Extract the (X, Y) coordinate from the center of the cell holding the provided text.  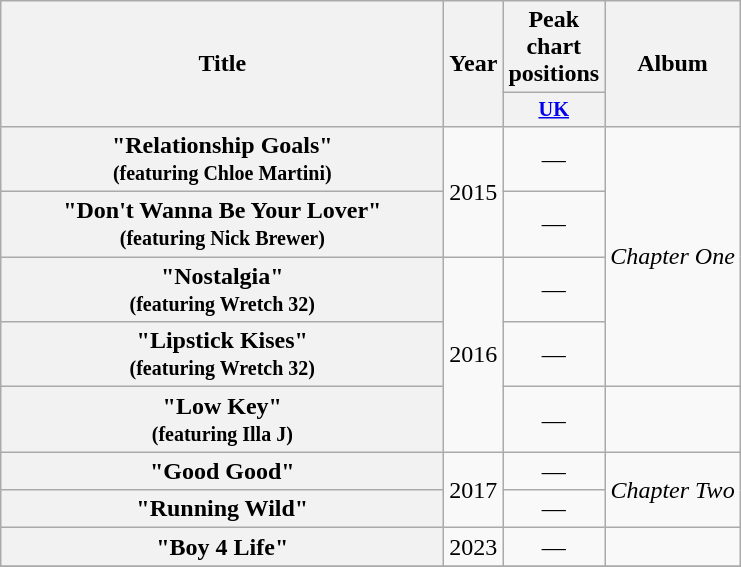
"Running Wild" (222, 509)
"Relationship Goals"(featuring Chloe Martini) (222, 158)
2016 (474, 354)
Album (673, 64)
Title (222, 64)
"Boy 4 Life" (222, 547)
"Low Key"(featuring Illa J) (222, 420)
2023 (474, 547)
"Lipstick Kises"(featuring Wretch 32) (222, 354)
2015 (474, 191)
Peak chart positions (554, 47)
"Nostalgia"(featuring Wretch 32) (222, 290)
"Don't Wanna Be Your Lover"(featuring Nick Brewer) (222, 224)
Chapter Two (673, 490)
"Good Good" (222, 471)
Year (474, 64)
UK (554, 110)
Chapter One (673, 256)
2017 (474, 490)
